Locate the cell with the specified text and output its [x, y] center coordinate. 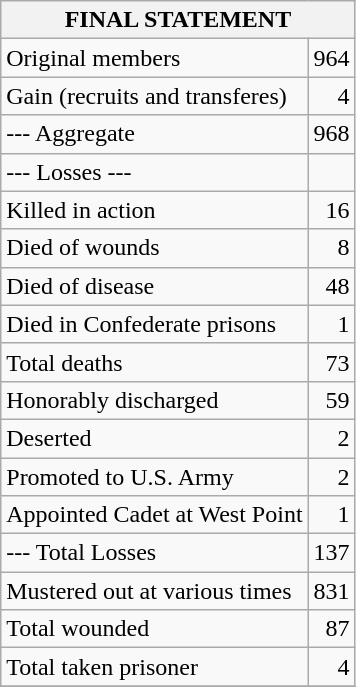
Total taken prisoner [154, 667]
--- Losses --- [154, 172]
Honorably discharged [154, 400]
59 [332, 400]
87 [332, 629]
8 [332, 248]
Killed in action [154, 210]
137 [332, 553]
16 [332, 210]
Appointed Cadet at West Point [154, 515]
Promoted to U.S. Army [154, 477]
Mustered out at various times [154, 591]
Died in Confederate prisons [154, 324]
48 [332, 286]
Died of disease [154, 286]
Died of wounds [154, 248]
FINAL STATEMENT [178, 20]
73 [332, 362]
--- Aggregate [154, 134]
Gain (recruits and transferes) [154, 96]
--- Total Losses [154, 553]
831 [332, 591]
968 [332, 134]
Deserted [154, 438]
Total deaths [154, 362]
Total wounded [154, 629]
964 [332, 58]
Original members [154, 58]
